For the text-containing cell, return its midpoint in [x, y] coordinate format. 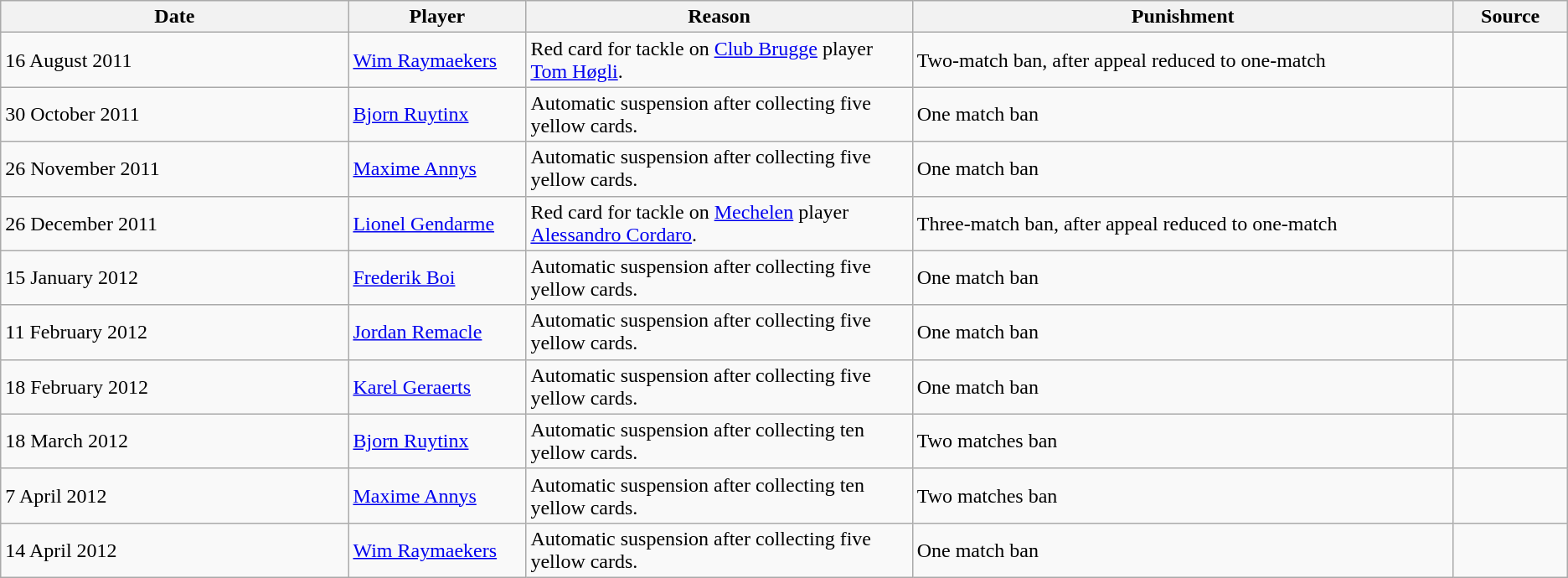
Player [437, 17]
Red card for tackle on Club Brugge player Tom Høgli. [719, 60]
7 April 2012 [174, 496]
30 October 2011 [174, 114]
16 August 2011 [174, 60]
Source [1510, 17]
11 February 2012 [174, 332]
Date [174, 17]
Red card for tackle on Mechelen player Alessandro Cordaro. [719, 223]
Punishment [1183, 17]
14 April 2012 [174, 550]
18 March 2012 [174, 441]
Two-match ban, after appeal reduced to one-match [1183, 60]
26 November 2011 [174, 169]
Lionel Gendarme [437, 223]
Three-match ban, after appeal reduced to one-match [1183, 223]
Karel Geraerts [437, 387]
Reason [719, 17]
18 February 2012 [174, 387]
Frederik Boi [437, 278]
26 December 2011 [174, 223]
15 January 2012 [174, 278]
Jordan Remacle [437, 332]
